Determine the (X, Y) coordinate at the center of the cell enclosing the given text.  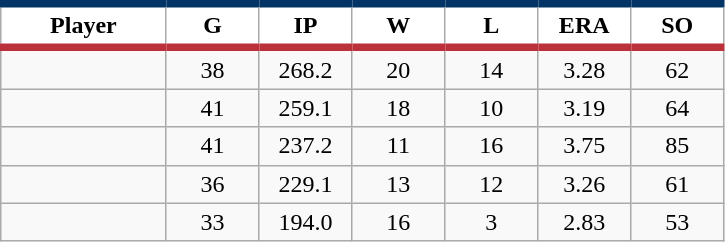
85 (678, 146)
259.1 (306, 108)
10 (492, 108)
3.75 (584, 146)
64 (678, 108)
229.1 (306, 184)
11 (398, 146)
20 (398, 68)
SO (678, 26)
3.19 (584, 108)
3 (492, 222)
237.2 (306, 146)
ERA (584, 26)
14 (492, 68)
12 (492, 184)
33 (212, 222)
38 (212, 68)
18 (398, 108)
36 (212, 184)
13 (398, 184)
2.83 (584, 222)
Player (84, 26)
194.0 (306, 222)
IP (306, 26)
3.26 (584, 184)
L (492, 26)
G (212, 26)
62 (678, 68)
3.28 (584, 68)
61 (678, 184)
268.2 (306, 68)
W (398, 26)
53 (678, 222)
